Detect which cell encompasses the target text, then output its (x, y) center coordinate. 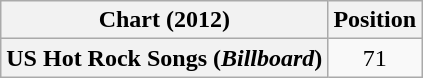
US Hot Rock Songs (Billboard) (164, 58)
Position (375, 20)
71 (375, 58)
Chart (2012) (164, 20)
